For the text-containing cell, return its midpoint in [x, y] coordinate format. 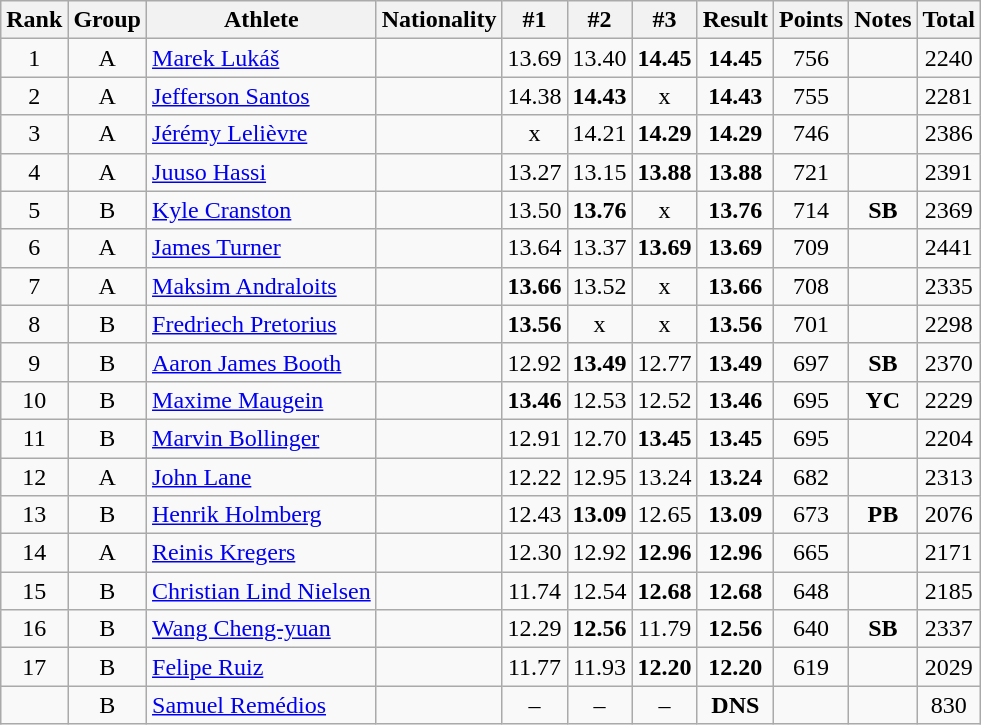
13.52 [600, 286]
17 [34, 667]
2281 [949, 96]
Marvin Bollinger [262, 438]
16 [34, 629]
15 [34, 591]
Samuel Remédios [262, 705]
12.53 [600, 400]
13 [34, 515]
14.38 [534, 96]
4 [34, 172]
7 [34, 286]
Kyle Cranston [262, 210]
13.15 [600, 172]
Maxime Maugein [262, 400]
#3 [664, 20]
682 [812, 477]
12.54 [600, 591]
755 [812, 96]
11.93 [600, 667]
11.79 [664, 629]
YC [883, 400]
2313 [949, 477]
2185 [949, 591]
Rank [34, 20]
9 [34, 362]
2229 [949, 400]
James Turner [262, 248]
2441 [949, 248]
2029 [949, 667]
2391 [949, 172]
DNS [735, 705]
701 [812, 324]
Result [735, 20]
Athlete [262, 20]
2298 [949, 324]
12.22 [534, 477]
Henrik Holmberg [262, 515]
709 [812, 248]
John Lane [262, 477]
12 [34, 477]
Notes [883, 20]
2386 [949, 134]
756 [812, 58]
13.50 [534, 210]
12.65 [664, 515]
648 [812, 591]
Marek Lukáš [262, 58]
Jefferson Santos [262, 96]
640 [812, 629]
2 [34, 96]
714 [812, 210]
1 [34, 58]
12.95 [600, 477]
619 [812, 667]
12.70 [600, 438]
Nationality [439, 20]
708 [812, 286]
3 [34, 134]
746 [812, 134]
Felipe Ruiz [262, 667]
Wang Cheng-yuan [262, 629]
PB [883, 515]
11 [34, 438]
2076 [949, 515]
Reinis Kregers [262, 553]
6 [34, 248]
665 [812, 553]
673 [812, 515]
2370 [949, 362]
12.91 [534, 438]
12.77 [664, 362]
Juuso Hassi [262, 172]
10 [34, 400]
11.77 [534, 667]
13.37 [600, 248]
8 [34, 324]
#1 [534, 20]
721 [812, 172]
12.30 [534, 553]
Group [108, 20]
11.74 [534, 591]
2335 [949, 286]
2240 [949, 58]
Total [949, 20]
Christian Lind Nielsen [262, 591]
12.43 [534, 515]
14.21 [600, 134]
13.40 [600, 58]
Fredriech Pretorius [262, 324]
830 [949, 705]
697 [812, 362]
2171 [949, 553]
13.27 [534, 172]
Points [812, 20]
12.29 [534, 629]
Jérémy Lelièvre [262, 134]
12.52 [664, 400]
5 [34, 210]
Maksim Andraloits [262, 286]
13.64 [534, 248]
#2 [600, 20]
14 [34, 553]
2204 [949, 438]
2337 [949, 629]
2369 [949, 210]
Aaron James Booth [262, 362]
